From the cell containing the given text, extract its center point as (x, y) coordinate. 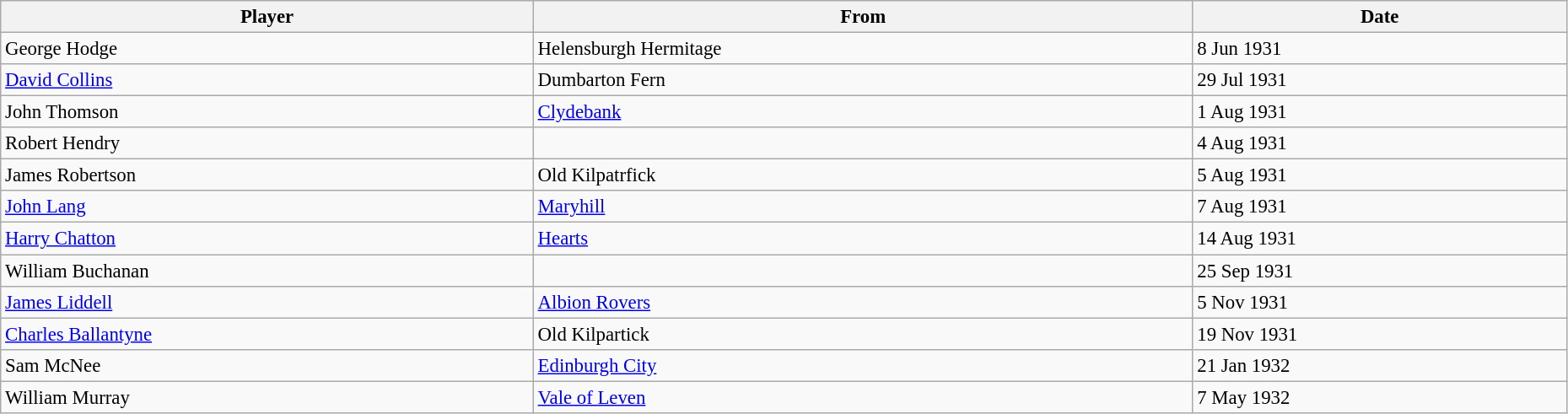
Charles Ballantyne (267, 334)
29 Jul 1931 (1380, 80)
Sam McNee (267, 365)
1 Aug 1931 (1380, 112)
Player (267, 17)
Harry Chatton (267, 239)
Old Kilpatrfick (863, 175)
From (863, 17)
5 Aug 1931 (1380, 175)
7 May 1932 (1380, 397)
John Lang (267, 207)
Vale of Leven (863, 397)
25 Sep 1931 (1380, 271)
John Thomson (267, 112)
Edinburgh City (863, 365)
19 Nov 1931 (1380, 334)
8 Jun 1931 (1380, 49)
4 Aug 1931 (1380, 143)
Helensburgh Hermitage (863, 49)
5 Nov 1931 (1380, 302)
William Buchanan (267, 271)
James Robertson (267, 175)
Date (1380, 17)
7 Aug 1931 (1380, 207)
James Liddell (267, 302)
David Collins (267, 80)
Albion Rovers (863, 302)
George Hodge (267, 49)
William Murray (267, 397)
14 Aug 1931 (1380, 239)
Robert Hendry (267, 143)
Dumbarton Fern (863, 80)
Maryhill (863, 207)
Clydebank (863, 112)
21 Jan 1932 (1380, 365)
Old Kilpartick (863, 334)
Hearts (863, 239)
